Extract the (X, Y) coordinate from the center of the cell holding the provided text.  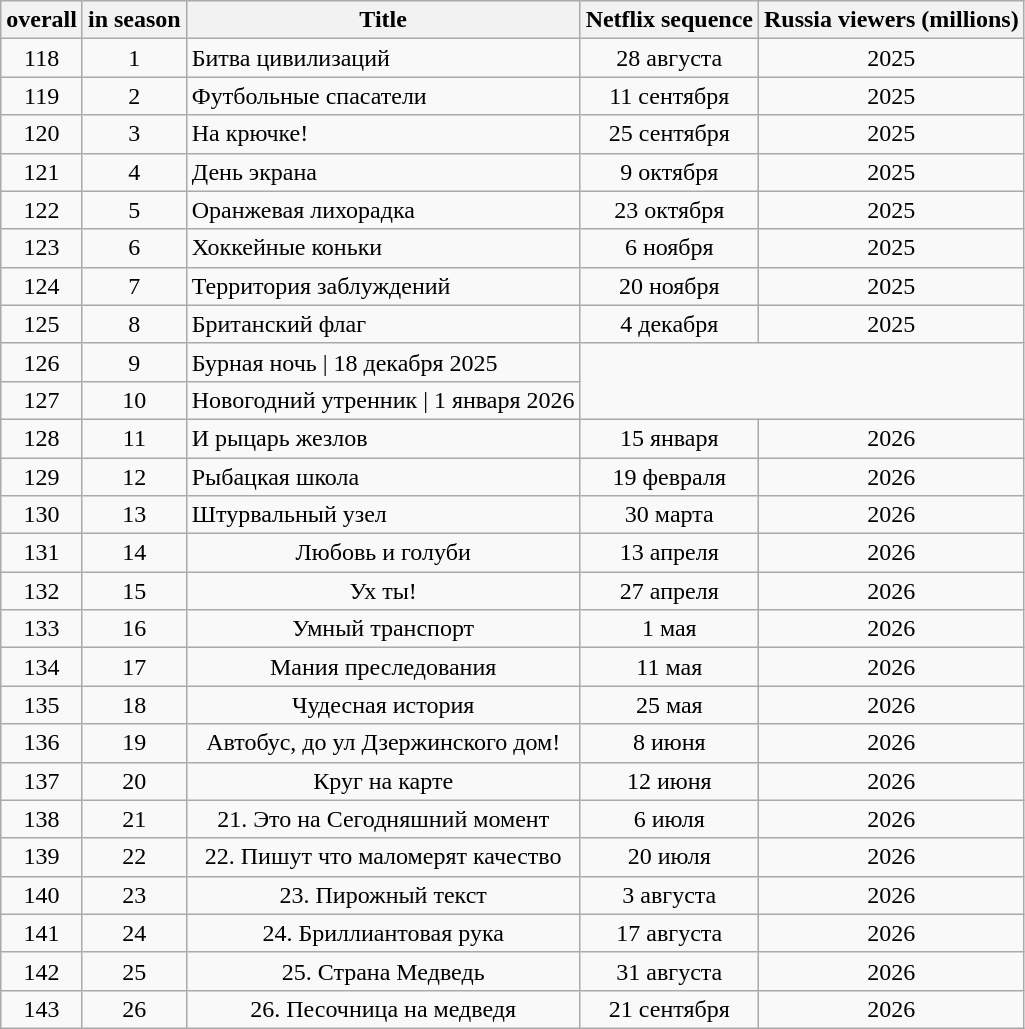
Битва цивилизаций (383, 58)
7 (134, 286)
8 (134, 324)
Netflix sequence (669, 20)
И рыцарь жезлов (383, 438)
21 (134, 819)
Любовь и голуби (383, 553)
30 марта (669, 515)
25 мая (669, 705)
24 (134, 933)
12 июня (669, 781)
17 августа (669, 933)
Russia viewers (millions) (891, 20)
118 (42, 58)
Круг на карте (383, 781)
18 (134, 705)
16 (134, 629)
25 сентября (669, 134)
6 (134, 248)
Территория заблуждений (383, 286)
11 (134, 438)
8 июня (669, 743)
24. Бриллиантовая рука (383, 933)
17 (134, 667)
123 (42, 248)
120 (42, 134)
Британский флаг (383, 324)
19 (134, 743)
26. Песочница на медведя (383, 1009)
На крючке! (383, 134)
11 сентября (669, 96)
23. Пирожный текст (383, 895)
122 (42, 210)
3 августа (669, 895)
Рыбацкая школа (383, 477)
22. Пишут что маломерят качество (383, 857)
9 октября (669, 172)
Бурная ночь | 18 декабря 2025 (383, 362)
140 (42, 895)
12 (134, 477)
3 (134, 134)
130 (42, 515)
overall (42, 20)
4 (134, 172)
125 (42, 324)
136 (42, 743)
20 ноября (669, 286)
21 сентября (669, 1009)
Автобус, до ул Дзержинского дом! (383, 743)
15 (134, 591)
23 октября (669, 210)
Умный транспорт (383, 629)
13 апреля (669, 553)
22 (134, 857)
1 мая (669, 629)
133 (42, 629)
Оранжевая лихорадка (383, 210)
137 (42, 781)
26 (134, 1009)
Футбольные спасатели (383, 96)
Чудесная история (383, 705)
28 августа (669, 58)
6 ноября (669, 248)
6 июля (669, 819)
Хоккейные коньки (383, 248)
5 (134, 210)
2 (134, 96)
19 февраля (669, 477)
11 мая (669, 667)
4 декабря (669, 324)
1 (134, 58)
131 (42, 553)
in season (134, 20)
13 (134, 515)
134 (42, 667)
9 (134, 362)
143 (42, 1009)
139 (42, 857)
10 (134, 400)
25. Страна Медведь (383, 971)
14 (134, 553)
126 (42, 362)
25 (134, 971)
Title (383, 20)
21. Это на Сегодняшний момент (383, 819)
119 (42, 96)
127 (42, 400)
31 августа (669, 971)
20 (134, 781)
138 (42, 819)
23 (134, 895)
20 июля (669, 857)
128 (42, 438)
135 (42, 705)
141 (42, 933)
27 апреля (669, 591)
Новогодний утренник | 1 января 2026 (383, 400)
15 января (669, 438)
Ух ты! (383, 591)
Штурвальный узел (383, 515)
142 (42, 971)
121 (42, 172)
День экрана (383, 172)
124 (42, 286)
129 (42, 477)
Мания преследования (383, 667)
132 (42, 591)
